For the text-containing cell, return its midpoint in (X, Y) coordinate format. 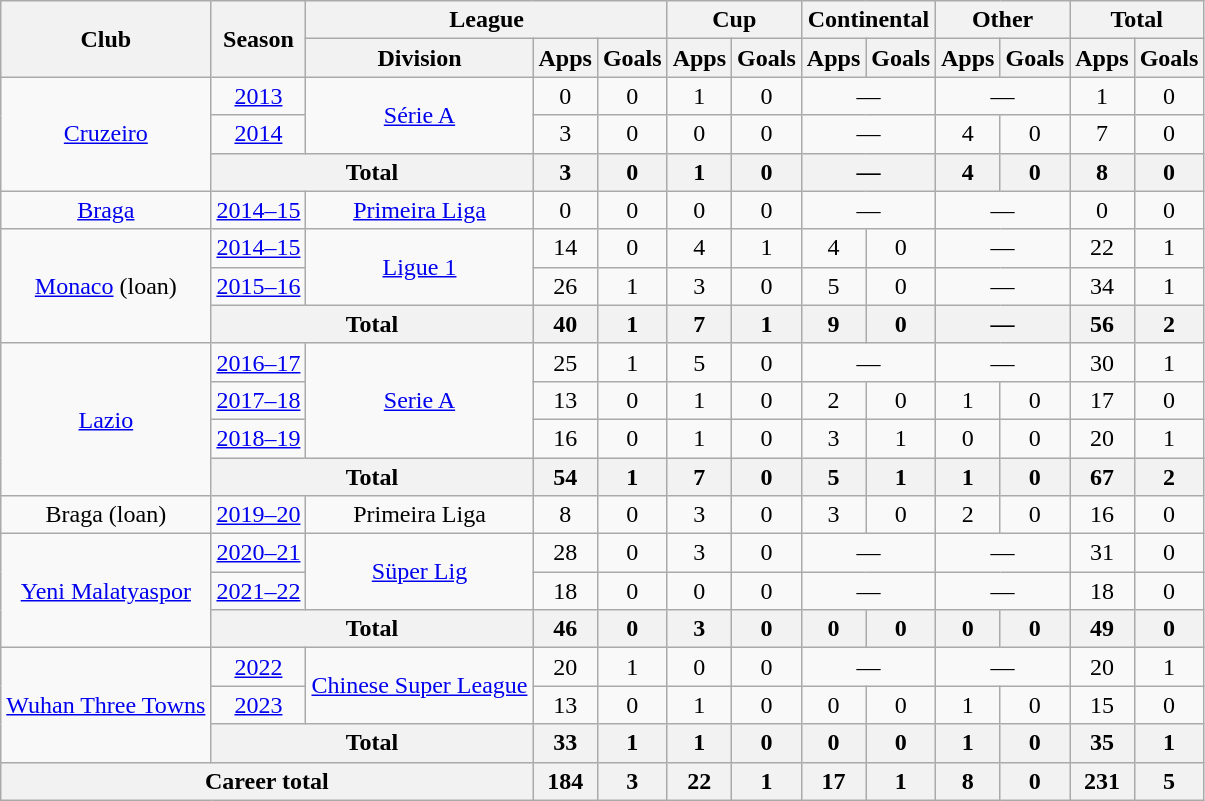
31 (1102, 553)
Lazio (106, 419)
15 (1102, 705)
Série A (420, 115)
67 (1102, 477)
2015–16 (258, 286)
54 (565, 477)
Braga (loan) (106, 515)
25 (565, 362)
Monaco (loan) (106, 286)
2019–20 (258, 515)
40 (565, 324)
Career total (267, 781)
26 (565, 286)
46 (565, 629)
231 (1102, 781)
30 (1102, 362)
33 (565, 743)
2018–19 (258, 438)
Chinese Super League (420, 686)
2016–17 (258, 362)
2021–22 (258, 591)
2017–18 (258, 400)
2013 (258, 96)
14 (565, 248)
Wuhan Three Towns (106, 705)
2020–21 (258, 553)
Other (1003, 20)
Cup (734, 20)
Süper Lig (420, 572)
9 (833, 324)
Continental (868, 20)
Cruzeiro (106, 134)
2014 (258, 134)
49 (1102, 629)
Ligue 1 (420, 267)
League (486, 20)
Yeni Malatyaspor (106, 591)
Season (258, 39)
Division (420, 58)
184 (565, 781)
2022 (258, 667)
Braga (106, 210)
34 (1102, 286)
28 (565, 553)
Club (106, 39)
56 (1102, 324)
Serie A (420, 400)
35 (1102, 743)
2023 (258, 705)
